For the text-containing cell, return its midpoint in [x, y] coordinate format. 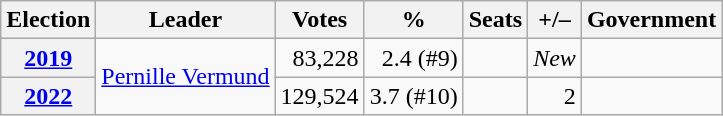
Votes [320, 20]
Election [48, 20]
+/– [555, 20]
Seats [495, 20]
Pernille Vermund [186, 77]
2.4 (#9) [414, 58]
Leader [186, 20]
129,524 [320, 96]
% [414, 20]
2022 [48, 96]
Government [651, 20]
2 [555, 96]
3.7 (#10) [414, 96]
83,228 [320, 58]
2019 [48, 58]
New [555, 58]
